Detect which cell encompasses the target text, then output its (x, y) center coordinate. 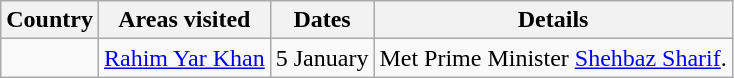
Met Prime Minister Shehbaz Sharif. (553, 58)
5 January (322, 58)
Dates (322, 20)
Rahim Yar Khan (184, 58)
Areas visited (184, 20)
Details (553, 20)
Country (50, 20)
